Scan for the cell matching the given text and deliver its [X, Y] coordinate at center. 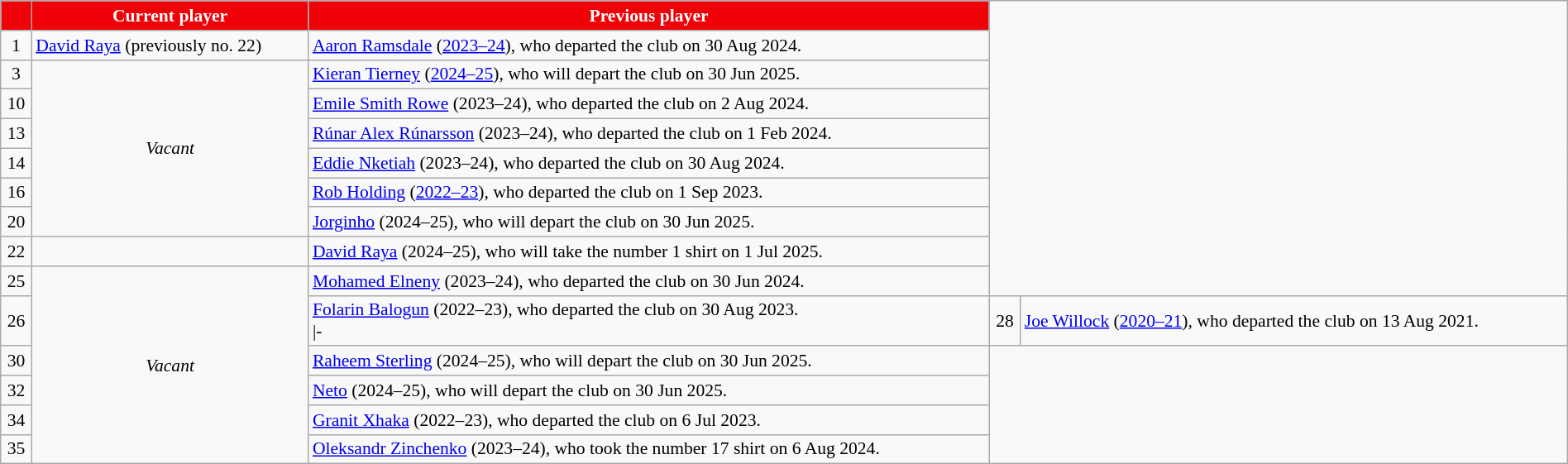
Neto (2024–25), who will depart the club on 30 Jun 2025. [648, 390]
25 [17, 281]
10 [17, 104]
Aaron Ramsdale (2023–24), who departed the club on 30 Aug 2024. [648, 45]
Eddie Nketiah (2023–24), who departed the club on 30 Aug 2024. [648, 163]
32 [17, 390]
Raheem Sterling (2024–25), who will depart the club on 30 Jun 2025. [648, 361]
Rúnar Alex Rúnarsson (2023–24), who departed the club on 1 Feb 2024. [648, 134]
35 [17, 449]
Kieran Tierney (2024–25), who will depart the club on 30 Jun 2025. [648, 74]
Jorginho (2024–25), who will depart the club on 30 Jun 2025. [648, 222]
22 [17, 251]
David Raya (previously no. 22) [170, 45]
34 [17, 420]
28 [1005, 321]
Folarin Balogun (2022–23), who departed the club on 30 Aug 2023.|- [648, 321]
3 [17, 74]
1 [17, 45]
16 [17, 193]
30 [17, 361]
14 [17, 163]
26 [17, 321]
Mohamed Elneny (2023–24), who departed the club on 30 Jun 2024. [648, 281]
Granit Xhaka (2022–23), who departed the club on 6 Jul 2023. [648, 420]
Current player [170, 16]
Joe Willock (2020–21), who departed the club on 13 Aug 2021. [1294, 321]
Rob Holding (2022–23), who departed the club on 1 Sep 2023. [648, 193]
Oleksandr Zinchenko (2023–24), who took the number 17 shirt on 6 Aug 2024. [648, 449]
20 [17, 222]
Previous player [648, 16]
Emile Smith Rowe (2023–24), who departed the club on 2 Aug 2024. [648, 104]
David Raya (2024–25), who will take the number 1 shirt on 1 Jul 2025. [648, 251]
13 [17, 134]
